Identify which cell holds the provided text, then report its [x, y] central coordinate. 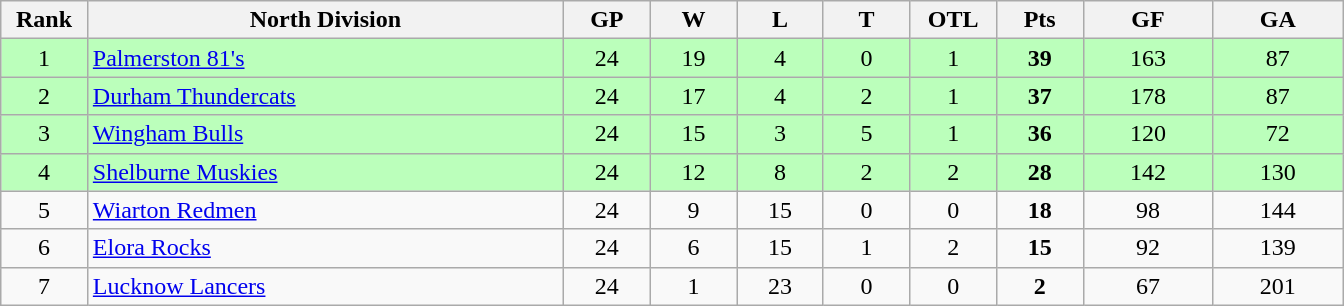
Elora Rocks [325, 248]
Lucknow Lancers [325, 286]
98 [1148, 210]
Wingham Bulls [325, 134]
W [694, 20]
12 [694, 172]
92 [1148, 248]
120 [1148, 134]
178 [1148, 96]
Rank [44, 20]
9 [694, 210]
72 [1278, 134]
23 [780, 286]
17 [694, 96]
Pts [1040, 20]
Wiarton Redmen [325, 210]
130 [1278, 172]
144 [1278, 210]
37 [1040, 96]
19 [694, 58]
67 [1148, 286]
Shelburne Muskies [325, 172]
Palmerston 81's [325, 58]
L [780, 20]
GP [608, 20]
201 [1278, 286]
28 [1040, 172]
7 [44, 286]
Durham Thundercats [325, 96]
T [866, 20]
North Division [325, 20]
18 [1040, 210]
142 [1148, 172]
GA [1278, 20]
GF [1148, 20]
163 [1148, 58]
8 [780, 172]
39 [1040, 58]
139 [1278, 248]
36 [1040, 134]
OTL [954, 20]
